Identify which cell holds the provided text, then report its (x, y) central coordinate. 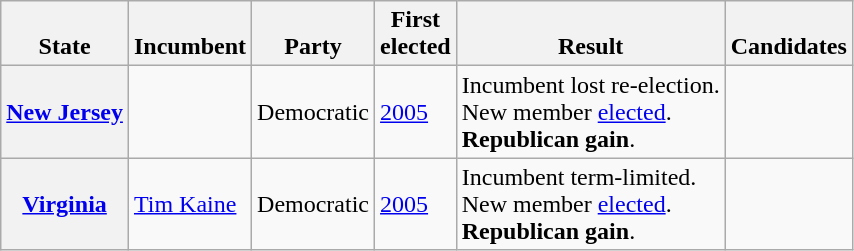
Virginia (65, 204)
State (65, 34)
Party (314, 34)
Tim Kaine (190, 204)
Incumbent (190, 34)
Candidates (788, 34)
New Jersey (65, 112)
Firstelected (416, 34)
Incumbent term-limited.New member elected.Republican gain. (590, 204)
Incumbent lost re-election.New member elected.Republican gain. (590, 112)
Result (590, 34)
